For the text-containing cell, return its midpoint in (X, Y) coordinate format. 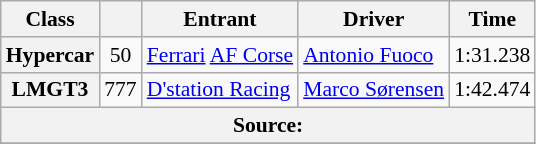
LMGT3 (50, 90)
Time (492, 19)
Antonio Fuoco (374, 55)
Entrant (220, 19)
D'station Racing (220, 90)
Marco Sørensen (374, 90)
Source: (268, 126)
Driver (374, 19)
Class (50, 19)
50 (120, 55)
Ferrari AF Corse (220, 55)
1:42.474 (492, 90)
Hypercar (50, 55)
777 (120, 90)
1:31.238 (492, 55)
